Find where the given text appears and provide that cell's center as (x, y) coordinate. 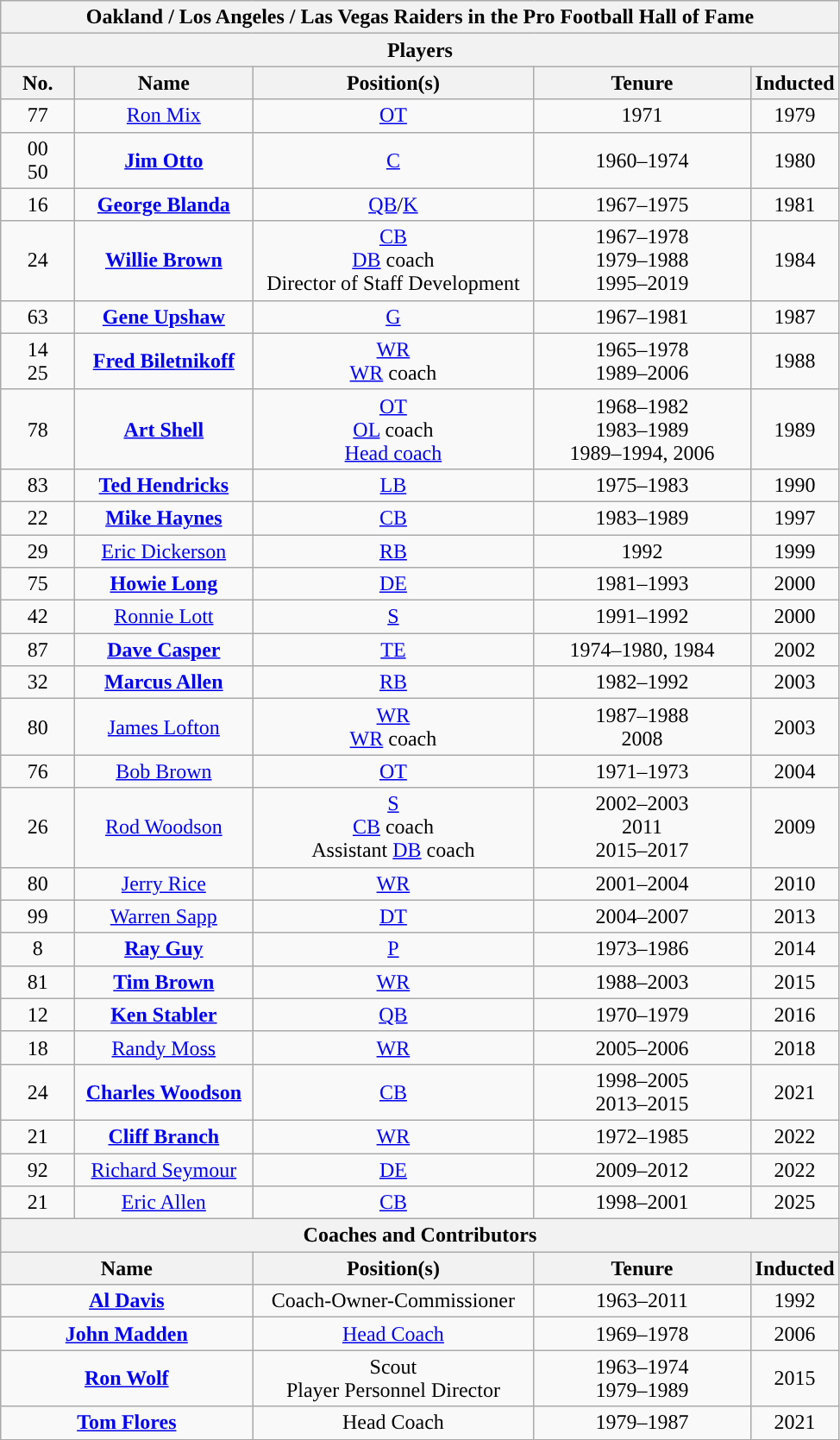
1990 (795, 485)
2006 (795, 1334)
1991–1992 (642, 617)
Richard Seymour (164, 1169)
2005–2006 (642, 1047)
TE (393, 650)
Ray Guy (164, 949)
Fred Biletnikoff (164, 361)
1963–2011 (642, 1301)
DT (393, 916)
26 (38, 827)
No. (38, 83)
1981–1993 (642, 584)
2025 (795, 1203)
Willie Brown (164, 261)
1974–1980, 1984 (642, 650)
2018 (795, 1047)
Warren Sapp (164, 916)
Cliff Branch (164, 1136)
1425 (38, 361)
1988 (795, 361)
Jerry Rice (164, 883)
1971–1973 (642, 771)
1967–1975 (642, 204)
C (393, 160)
G (393, 317)
2002–200320112015–2017 (642, 827)
2016 (795, 1015)
Tom Flores (127, 1423)
99 (38, 916)
1979–1987 (642, 1423)
Ron Mix (164, 116)
George Blanda (164, 204)
Ted Hendricks (164, 485)
Ken Stabler (164, 1015)
8 (38, 949)
Players (420, 50)
2009–2012 (642, 1169)
1963–19741979–1989 (642, 1379)
Howie Long (164, 584)
2004–2007 (642, 916)
87 (38, 650)
1981 (795, 204)
1971 (642, 116)
Coaches and Contributors (420, 1236)
2013 (795, 916)
John Madden (127, 1334)
76 (38, 771)
75 (38, 584)
QB/K (393, 204)
1968–19821983–19891989–1994, 2006 (642, 429)
1999 (795, 551)
1969–1978 (642, 1334)
1965–19781989–2006 (642, 361)
Jim Otto (164, 160)
2009 (795, 827)
16 (38, 204)
32 (38, 682)
42 (38, 617)
1982–1992 (642, 682)
77 (38, 116)
1970–1979 (642, 1015)
1967–1981 (642, 317)
Ronnie Lott (164, 617)
1980 (795, 160)
Mike Haynes (164, 518)
Rod Woodson (164, 827)
SCB coachAssistant DB coach (393, 827)
LB (393, 485)
1987–19882008 (642, 726)
2014 (795, 949)
1967–19781979–19881995–2019 (642, 261)
63 (38, 317)
2010 (795, 883)
P (393, 949)
2001–2004 (642, 883)
James Lofton (164, 726)
Dave Casper (164, 650)
Eric Allen (164, 1203)
ScoutPlayer Personnel Director (393, 1379)
Eric Dickerson (164, 551)
1975–1983 (642, 485)
QB (393, 1015)
OT OL coachHead coach (393, 429)
1972–1985 (642, 1136)
83 (38, 485)
2004 (795, 771)
S (393, 617)
Al Davis (127, 1301)
1987 (795, 317)
1998–20052013–2015 (642, 1092)
1989 (795, 429)
Tim Brown (164, 982)
1973–1986 (642, 949)
Bob Brown (164, 771)
2002 (795, 650)
29 (38, 551)
1979 (795, 116)
Charles Woodson (164, 1092)
0050 (38, 160)
1960–1974 (642, 160)
1983–1989 (642, 518)
CBDB coachDirector of Staff Development (393, 261)
18 (38, 1047)
Art Shell (164, 429)
Marcus Allen (164, 682)
Randy Moss (164, 1047)
Coach-Owner-Commissioner (393, 1301)
1998–2001 (642, 1203)
12 (38, 1015)
1988–2003 (642, 982)
1997 (795, 518)
1984 (795, 261)
Oakland / Los Angeles / Las Vegas Raiders in the Pro Football Hall of Fame (420, 17)
Ron Wolf (127, 1379)
Gene Upshaw (164, 317)
22 (38, 518)
78 (38, 429)
92 (38, 1169)
81 (38, 982)
